Capture the cell that displays the provided text and extract its (x, y) central coordinate. 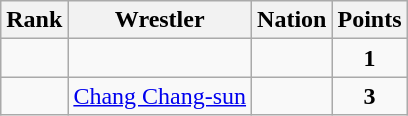
3 (370, 96)
Points (370, 20)
Nation (292, 20)
Chang Chang-sun (160, 96)
Rank (34, 20)
1 (370, 58)
Wrestler (160, 20)
